Scan for the cell matching the given text and deliver its [x, y] coordinate at center. 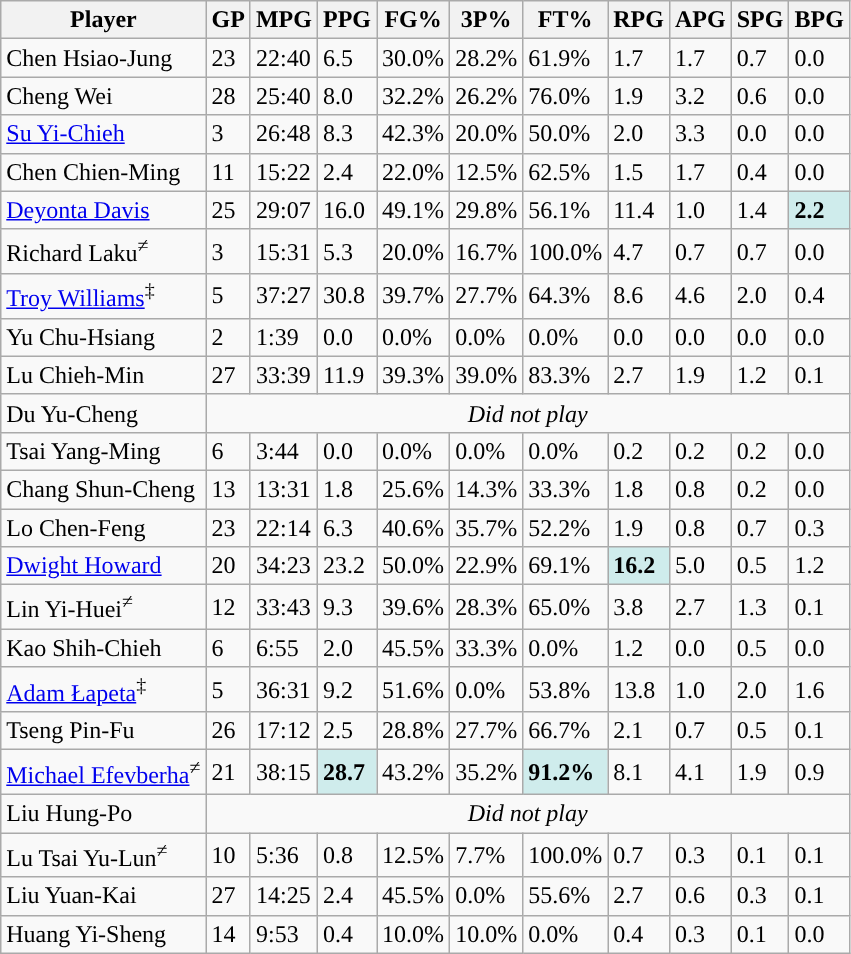
7.7% [486, 856]
6.5 [346, 58]
Huang Yi-Sheng [104, 934]
9.2 [346, 690]
APG [700, 20]
4.6 [700, 296]
3P% [486, 20]
Su Yi-Chieh [104, 134]
4.7 [639, 252]
2.1 [639, 731]
36:31 [284, 690]
8.6 [639, 296]
13 [228, 489]
0.9 [819, 772]
Kao Shih-Chieh [104, 648]
1.6 [819, 690]
25 [228, 210]
29:07 [284, 210]
26 [228, 731]
11.9 [346, 375]
5.0 [700, 566]
65.0% [566, 608]
3.8 [639, 608]
22:14 [284, 528]
12 [228, 608]
1.3 [760, 608]
2 [228, 337]
5.3 [346, 252]
43.2% [414, 772]
FT% [566, 20]
39.0% [486, 375]
35.2% [486, 772]
Lo Chen-Feng [104, 528]
Richard Laku≠ [104, 252]
3.2 [700, 96]
38:15 [284, 772]
29.8% [486, 210]
Player [104, 20]
Michael Efevberha≠ [104, 772]
66.7% [566, 731]
Troy Williams‡ [104, 296]
30.8 [346, 296]
64.3% [566, 296]
14:25 [284, 896]
MPG [284, 20]
23.2 [346, 566]
39.7% [414, 296]
33:43 [284, 608]
Cheng Wei [104, 96]
76.0% [566, 96]
28.2% [486, 58]
Dwight Howard [104, 566]
Adam Łapeta‡ [104, 690]
5:36 [284, 856]
22:40 [284, 58]
61.9% [566, 58]
28.8% [414, 731]
1:39 [284, 337]
13:31 [284, 489]
14 [228, 934]
2.5 [346, 731]
BPG [819, 20]
1.4 [760, 210]
26.2% [486, 96]
9:53 [284, 934]
49.1% [414, 210]
Lin Yi-Huei≠ [104, 608]
10 [228, 856]
8.3 [346, 134]
52.2% [566, 528]
25.6% [414, 489]
32.2% [414, 96]
14.3% [486, 489]
16.7% [486, 252]
11.4 [639, 210]
8.0 [346, 96]
6.3 [346, 528]
25:40 [284, 96]
FG% [414, 20]
39.3% [414, 375]
Lu Tsai Yu-Lun≠ [104, 856]
17:12 [284, 731]
Tsai Yang-Ming [104, 451]
33:39 [284, 375]
8.1 [639, 772]
Liu Yuan-Kai [104, 896]
28 [228, 96]
3:44 [284, 451]
6:55 [284, 648]
83.3% [566, 375]
RPG [639, 20]
22.9% [486, 566]
30.0% [414, 58]
62.5% [566, 172]
4.1 [700, 772]
37:27 [284, 296]
11 [228, 172]
2.2 [819, 210]
42.3% [414, 134]
21 [228, 772]
GP [228, 20]
16.2 [639, 566]
28.7 [346, 772]
56.1% [566, 210]
26:48 [284, 134]
Chen Chien-Ming [104, 172]
91.2% [566, 772]
9.3 [346, 608]
55.6% [566, 896]
SPG [760, 20]
Yu Chu-Hsiang [104, 337]
53.8% [566, 690]
20 [228, 566]
Lu Chieh-Min [104, 375]
Liu Hung-Po [104, 813]
15:22 [284, 172]
22.0% [414, 172]
Tseng Pin-Fu [104, 731]
Chen Hsiao-Jung [104, 58]
Chang Shun-Cheng [104, 489]
28.3% [486, 608]
40.6% [414, 528]
Deyonta Davis [104, 210]
1.5 [639, 172]
39.6% [414, 608]
PPG [346, 20]
51.6% [414, 690]
3.3 [700, 134]
15:31 [284, 252]
Du Yu-Cheng [104, 413]
35.7% [486, 528]
16.0 [346, 210]
13.8 [639, 690]
34:23 [284, 566]
69.1% [566, 566]
